Pinpoint the cell where the given text exists, returning its [x, y] midpoint coordinate. 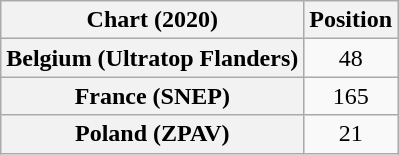
165 [351, 96]
Chart (2020) [152, 20]
France (SNEP) [152, 96]
48 [351, 58]
Poland (ZPAV) [152, 134]
21 [351, 134]
Belgium (Ultratop Flanders) [152, 58]
Position [351, 20]
